From the cell containing the given text, extract its center point as [X, Y] coordinate. 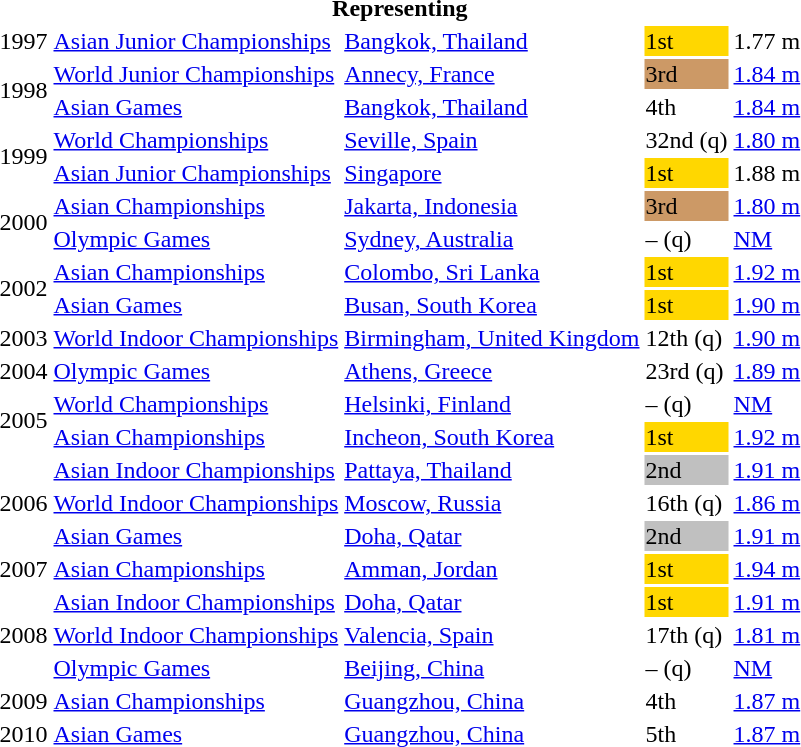
16th (q) [686, 503]
Singapore [492, 173]
Beijing, China [492, 668]
Valencia, Spain [492, 635]
Amman, Jordan [492, 569]
Incheon, South Korea [492, 437]
Colombo, Sri Lanka [492, 272]
Seville, Spain [492, 140]
Moscow, Russia [492, 503]
Helsinki, Finland [492, 404]
Guangzhou, China [492, 701]
Pattaya, Thailand [492, 470]
Annecy, France [492, 74]
Sydney, Australia [492, 239]
Athens, Greece [492, 371]
17th (q) [686, 635]
World Junior Championships [196, 74]
32nd (q) [686, 140]
Birmingham, United Kingdom [492, 338]
23rd (q) [686, 371]
12th (q) [686, 338]
Jakarta, Indonesia [492, 206]
Busan, South Korea [492, 305]
